Provide the [x, y] coordinate of the cell's center where the given text is located.  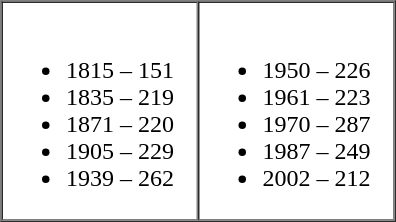
1815 – 1511835 – 2191871 – 2201905 – 2291939 – 262 [100, 112]
1950 – 2261961 – 2231970 – 2871987 – 2492002 – 212 [296, 112]
